Search for the cell housing the specified text and yield its (X, Y) center coordinate. 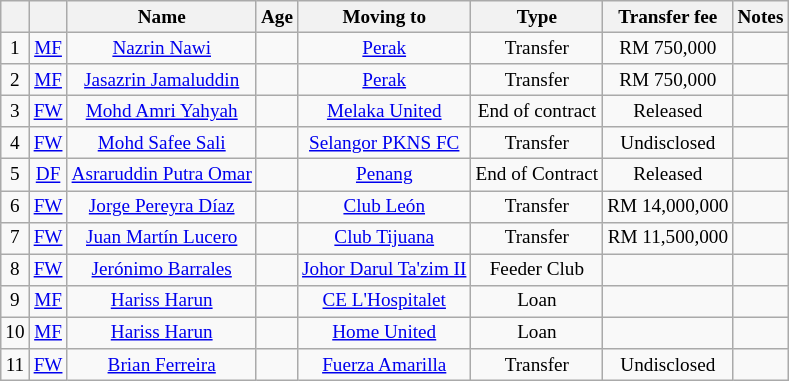
1 (15, 48)
Juan Martín Lucero (162, 238)
Moving to (384, 17)
7 (15, 238)
Fuerza Amarilla (384, 365)
Penang (384, 175)
Johor Darul Ta'zim II (384, 270)
Jasazrin Jamaluddin (162, 80)
Feeder Club (537, 270)
10 (15, 333)
Home United (384, 333)
Name (162, 17)
Melaka United (384, 111)
End of Contract (537, 175)
Jorge Pereyra Díaz (162, 206)
Brian Ferreira (162, 365)
6 (15, 206)
Club León (384, 206)
2 (15, 80)
Notes (760, 17)
Mohd Safee Sali (162, 143)
RM 11,500,000 (668, 238)
Nazrin Nawi (162, 48)
3 (15, 111)
5 (15, 175)
DF (48, 175)
8 (15, 270)
Asraruddin Putra Omar (162, 175)
4 (15, 143)
RM 14,000,000 (668, 206)
Club Tijuana (384, 238)
Jerónimo Barrales (162, 270)
Type (537, 17)
11 (15, 365)
Transfer fee (668, 17)
Mohd Amri Yahyah (162, 111)
9 (15, 301)
Selangor PKNS FC (384, 143)
Age (276, 17)
CE L'Hospitalet (384, 301)
End of contract (537, 111)
